Detect which cell encompasses the target text, then output its [x, y] center coordinate. 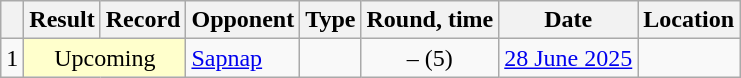
Location [689, 20]
Opponent [243, 20]
Round, time [430, 20]
Upcoming [105, 58]
Record [143, 20]
1 [12, 58]
28 June 2025 [568, 58]
Sapnap [243, 58]
Result [62, 20]
– (5) [430, 58]
Date [568, 20]
Type [330, 20]
